Output the (X, Y) coordinate of the center of the cell containing the given text.  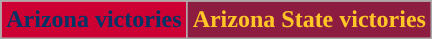
Arizona victories (94, 20)
Arizona State victories (309, 20)
